Extract the [x, y] coordinate from the center of the cell holding the provided text.  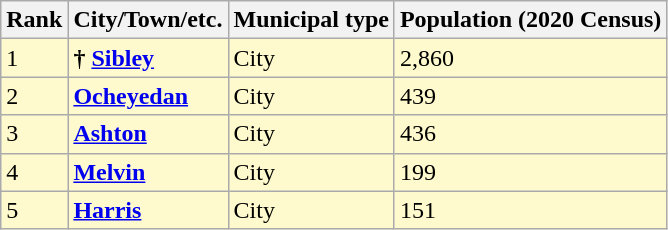
1 [34, 58]
† Sibley [148, 58]
2,860 [530, 58]
151 [530, 210]
Rank [34, 20]
2 [34, 96]
City/Town/etc. [148, 20]
436 [530, 134]
5 [34, 210]
Ocheyedan [148, 96]
Ashton [148, 134]
Harris [148, 210]
Population (2020 Census) [530, 20]
Municipal type [311, 20]
Melvin [148, 172]
439 [530, 96]
199 [530, 172]
4 [34, 172]
3 [34, 134]
